Identify which cell holds the provided text, then report its (x, y) central coordinate. 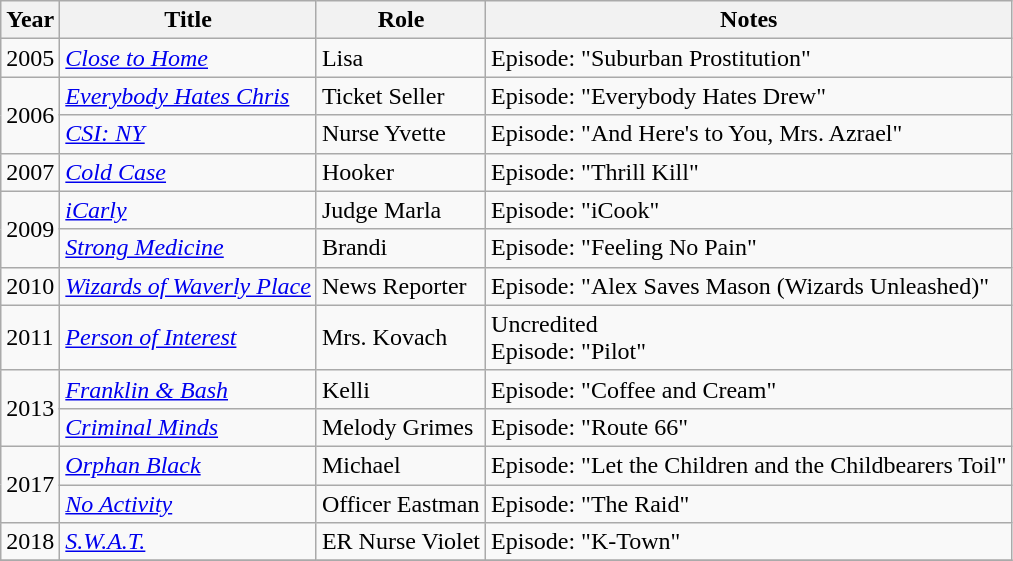
2018 (30, 542)
Year (30, 20)
No Activity (188, 503)
Episode: "Route 66" (749, 427)
Strong Medicine (188, 248)
iCarly (188, 210)
2009 (30, 229)
ER Nurse Violet (400, 542)
Episode: "Alex Saves Mason (Wizards Unleashed)" (749, 286)
Episode: "Feeling No Pain" (749, 248)
Role (400, 20)
Person of Interest (188, 338)
Officer Eastman (400, 503)
S.W.A.T. (188, 542)
Everybody Hates Chris (188, 96)
UncreditedEpisode: "Pilot" (749, 338)
Ticket Seller (400, 96)
Episode: "iCook" (749, 210)
Episode: "K-Town" (749, 542)
Michael (400, 465)
News Reporter (400, 286)
Episode: "Suburban Prostitution" (749, 58)
2005 (30, 58)
Hooker (400, 172)
Episode: "The Raid" (749, 503)
Cold Case (188, 172)
Close to Home (188, 58)
2013 (30, 408)
Mrs. Kovach (400, 338)
Episode: "Coffee and Cream" (749, 389)
Title (188, 20)
Orphan Black (188, 465)
Lisa (400, 58)
Episode: "Thrill Kill" (749, 172)
Episode: "Let the Children and the Childbearers Toil" (749, 465)
2010 (30, 286)
Judge Marla (400, 210)
Criminal Minds (188, 427)
Melody Grimes (400, 427)
2011 (30, 338)
Kelli (400, 389)
Franklin & Bash (188, 389)
2007 (30, 172)
Notes (749, 20)
Nurse Yvette (400, 134)
Brandi (400, 248)
Episode: "And Here's to You, Mrs. Azrael" (749, 134)
Wizards of Waverly Place (188, 286)
CSI: NY (188, 134)
2017 (30, 484)
2006 (30, 115)
Episode: "Everybody Hates Drew" (749, 96)
